Return (X, Y) of the center of cell containing provided text 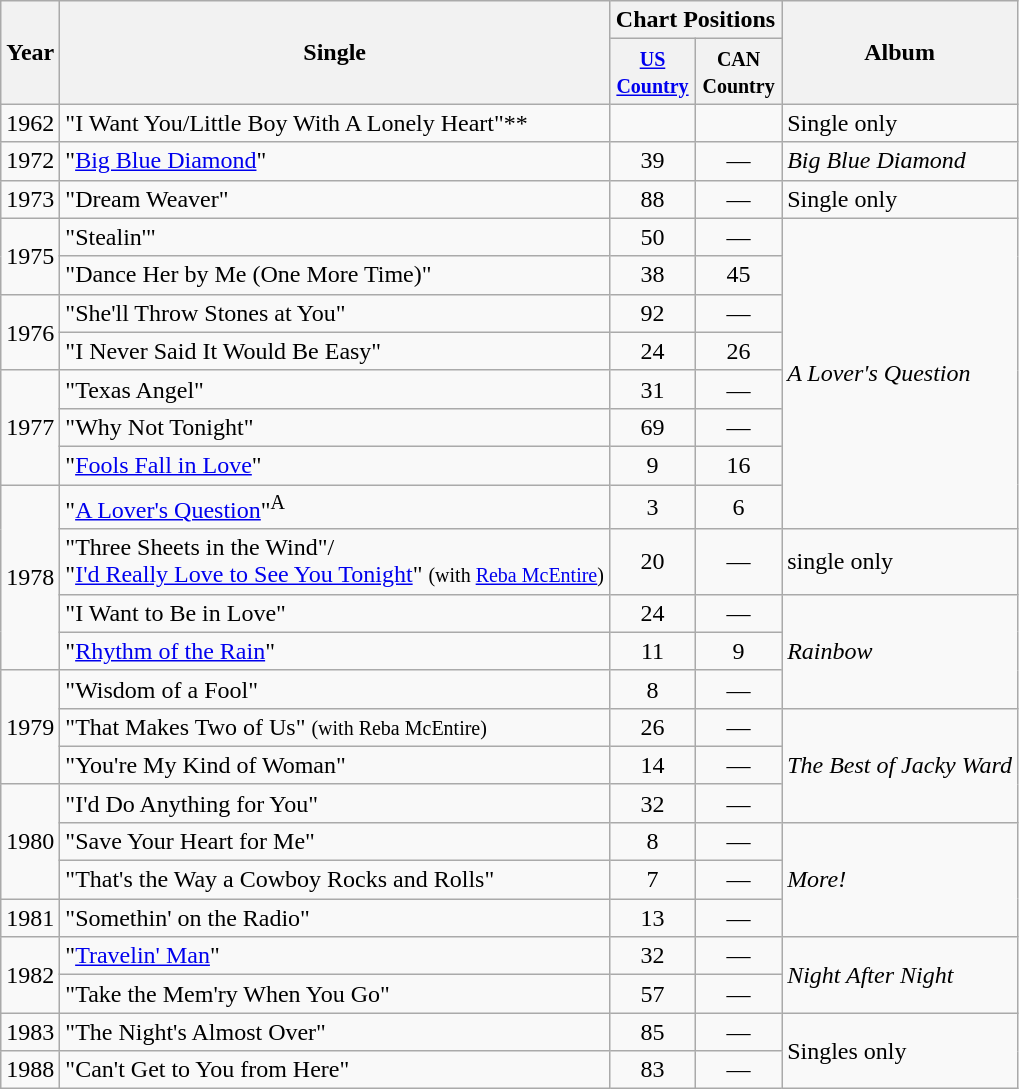
1981 (30, 918)
"Dance Her by Me (One More Time)" (335, 275)
More! (900, 879)
1983 (30, 1032)
13 (652, 918)
1972 (30, 161)
1977 (30, 427)
85 (652, 1032)
1976 (30, 332)
50 (652, 237)
"Take the Mem'ry When You Go" (335, 994)
"Fools Fall in Love" (335, 465)
"Save Your Heart for Me" (335, 841)
"A Lover's Question"A (335, 506)
Chart Positions (695, 20)
92 (652, 313)
"Three Sheets in the Wind"/ "I'd Really Love to See You Tonight" (with Reba McEntire) (335, 562)
"She'll Throw Stones at You" (335, 313)
14 (652, 765)
"I Never Said It Would Be Easy" (335, 351)
Singles only (900, 1051)
1980 (30, 841)
69 (652, 427)
"Rhythm of the Rain" (335, 651)
1982 (30, 975)
3 (652, 506)
"Big Blue Diamond" (335, 161)
Big Blue Diamond (900, 161)
Single (335, 52)
"Stealin'" (335, 237)
"Somethin' on the Radio" (335, 918)
45 (739, 275)
US Country (652, 72)
Night After Night (900, 975)
83 (652, 1070)
A Lover's Question (900, 374)
"You're My Kind of Woman" (335, 765)
"I'd Do Anything for You" (335, 803)
CAN Country (739, 72)
"That's the Way a Cowboy Rocks and Rolls" (335, 880)
"I Want You/Little Boy With A Lonely Heart"** (335, 123)
20 (652, 562)
7 (652, 880)
Year (30, 52)
1975 (30, 256)
Album (900, 52)
1979 (30, 727)
The Best of Jacky Ward (900, 765)
"I Want to Be in Love" (335, 613)
"Dream Weaver" (335, 199)
"Texas Angel" (335, 389)
1973 (30, 199)
1988 (30, 1070)
"Wisdom of a Fool" (335, 689)
"Travelin' Man" (335, 956)
"Why Not Tonight" (335, 427)
38 (652, 275)
88 (652, 199)
"That Makes Two of Us" (with Reba McEntire) (335, 727)
1978 (30, 577)
1962 (30, 123)
39 (652, 161)
"Can't Get to You from Here" (335, 1070)
single only (900, 562)
31 (652, 389)
57 (652, 994)
Rainbow (900, 651)
11 (652, 651)
16 (739, 465)
"The Night's Almost Over" (335, 1032)
6 (739, 506)
